Determine the [x, y] coordinate at the center of the cell enclosing the given text.  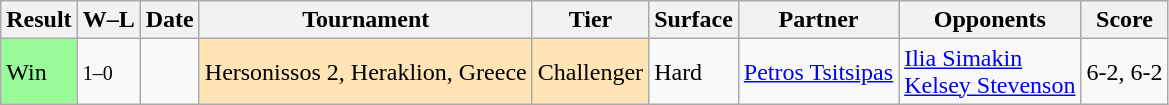
Partner [818, 20]
1–0 [108, 72]
Hersonissos 2, Heraklion, Greece [366, 72]
Surface [694, 20]
Petros Tsitsipas [818, 72]
Score [1124, 20]
Hard [694, 72]
Ilia Simakin Kelsey Stevenson [990, 72]
Date [170, 20]
Result [39, 20]
Challenger [590, 72]
Win [39, 72]
Tournament [366, 20]
Opponents [990, 20]
6-2, 6-2 [1124, 72]
Tier [590, 20]
W–L [108, 20]
